Capture the cell that displays the provided text and extract its [x, y] central coordinate. 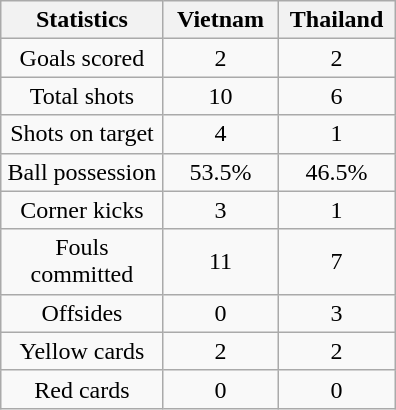
10 [220, 96]
53.5% [220, 172]
Shots on target [82, 134]
Thailand [337, 20]
Vietnam [220, 20]
11 [220, 262]
7 [337, 262]
Yellow cards [82, 351]
6 [337, 96]
Red cards [82, 389]
46.5% [337, 172]
Fouls committed [82, 262]
Ball possession [82, 172]
Statistics [82, 20]
Offsides [82, 313]
Total shots [82, 96]
4 [220, 134]
Goals scored [82, 58]
Corner kicks [82, 210]
